Provide the (X, Y) coordinate of the cell's center where the given text is located.  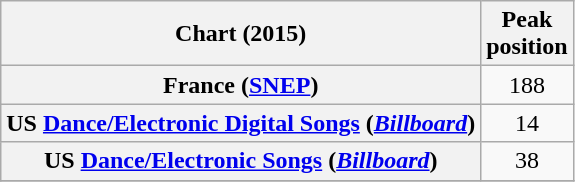
US Dance/Electronic Songs (Billboard) (241, 161)
188 (527, 85)
France (SNEP) (241, 85)
14 (527, 123)
Chart (2015) (241, 34)
US Dance/Electronic Digital Songs (Billboard) (241, 123)
Peakposition (527, 34)
38 (527, 161)
